Identify which cell holds the provided text, then report its [x, y] central coordinate. 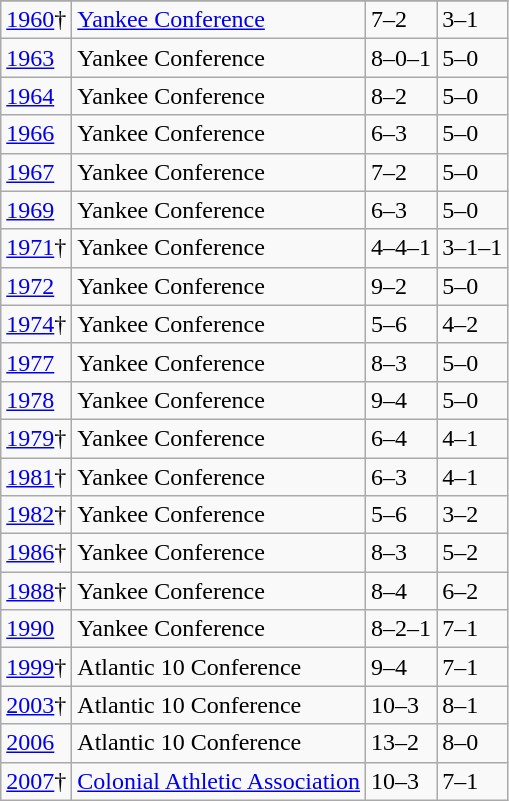
1990 [36, 629]
1986† [36, 553]
8–1 [472, 705]
3–2 [472, 515]
1969 [36, 210]
5–2 [472, 553]
4–2 [472, 324]
1979† [36, 438]
1966 [36, 134]
1999† [36, 667]
1960† [36, 20]
3–1 [472, 20]
8–0–1 [402, 58]
2006 [36, 743]
1982† [36, 515]
6–4 [402, 438]
8–0 [472, 743]
1978 [36, 400]
2007† [36, 781]
1971† [36, 248]
1963 [36, 58]
1967 [36, 172]
9–2 [402, 286]
8–4 [402, 591]
8–2–1 [402, 629]
1988† [36, 591]
2003† [36, 705]
6–2 [472, 591]
1964 [36, 96]
Colonial Athletic Association [219, 781]
1974† [36, 324]
1972 [36, 286]
4–4–1 [402, 248]
13–2 [402, 743]
3–1–1 [472, 248]
1981† [36, 477]
8–2 [402, 96]
1977 [36, 362]
